Provide the [X, Y] coordinate of the cell's center where the given text is located.  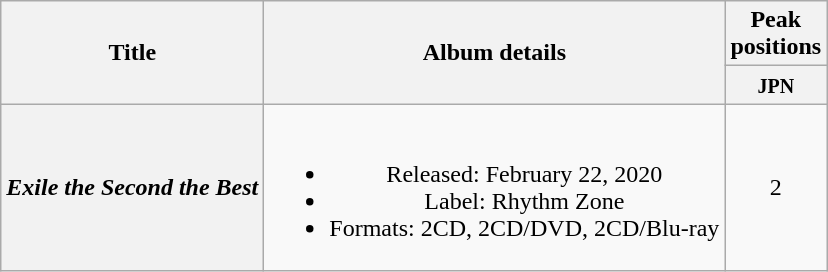
JPN [776, 85]
Exile the Second the Best [132, 188]
Peak positions [776, 34]
2 [776, 188]
Title [132, 52]
Album details [494, 52]
Released: February 22, 2020Label: Rhythm ZoneFormats: 2CD, 2CD/DVD, 2CD/Blu-ray [494, 188]
